Identify which cell holds the provided text, then report its (x, y) central coordinate. 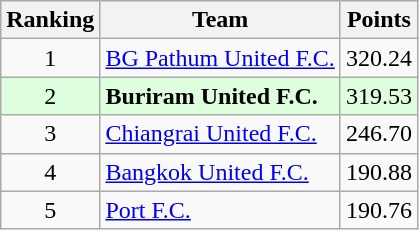
190.88 (378, 172)
3 (50, 134)
Buriram United F.C. (220, 96)
Points (378, 20)
2 (50, 96)
Ranking (50, 20)
320.24 (378, 58)
4 (50, 172)
Team (220, 20)
Bangkok United F.C. (220, 172)
BG Pathum United F.C. (220, 58)
5 (50, 210)
Port F.C. (220, 210)
246.70 (378, 134)
1 (50, 58)
Chiangrai United F.C. (220, 134)
190.76 (378, 210)
319.53 (378, 96)
